Identify which cell holds the provided text, then report its [x, y] central coordinate. 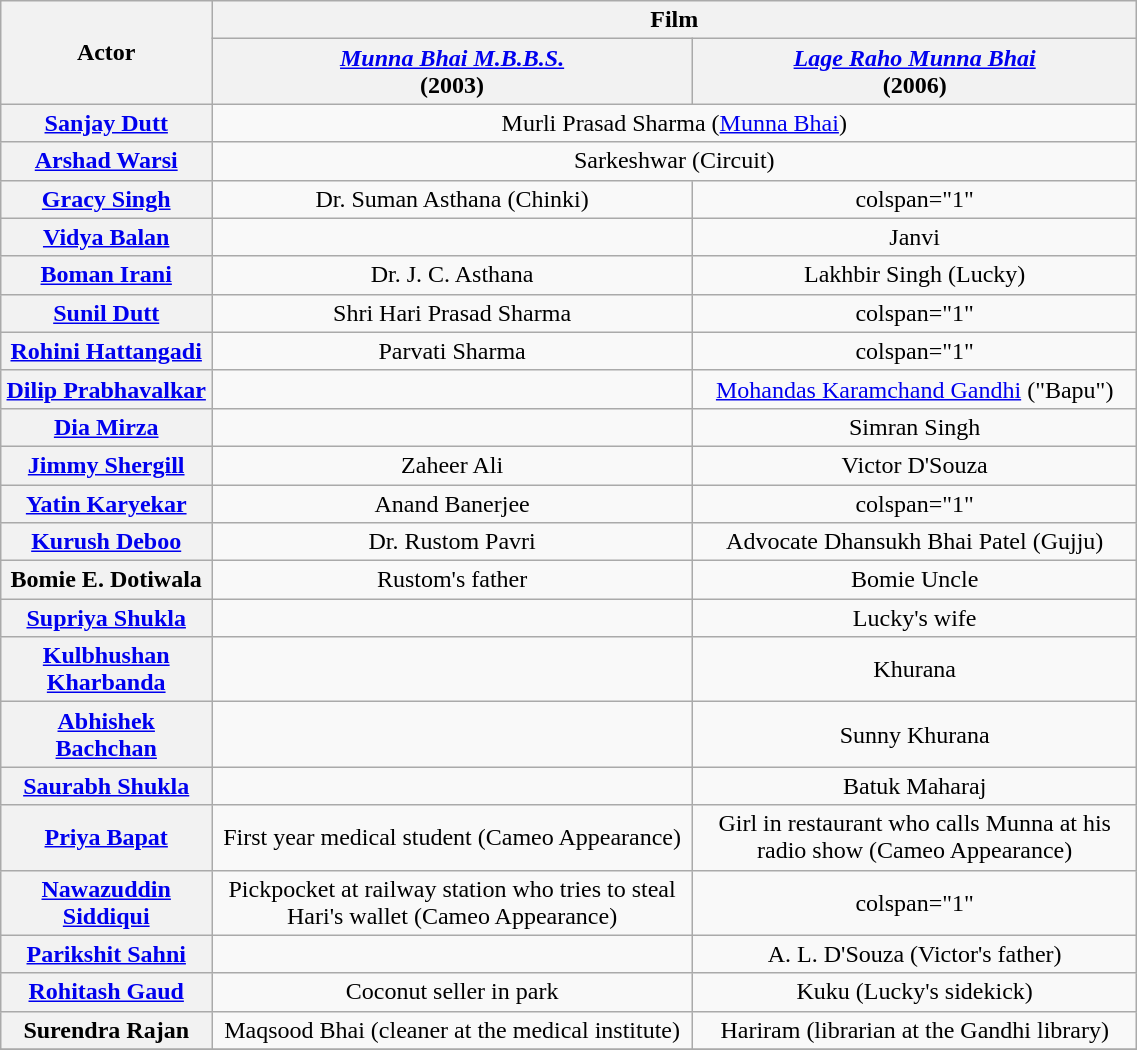
Mohandas Karamchand Gandhi ("Bapu") [915, 389]
Dr. Rustom Pavri [452, 542]
Rohitash Gaud [106, 992]
Munna Bhai M.B.B.S. (2003) [452, 72]
Shri Hari Prasad Sharma [452, 313]
Sarkeshwar (Circuit) [674, 161]
Sunny Khurana [915, 734]
Lage Raho Munna Bhai (2006) [915, 72]
Victor D'Souza [915, 465]
Khurana [915, 670]
A. L. D'Souza (Victor's father) [915, 954]
Nawazuddin Siddiqui [106, 902]
Gracy Singh [106, 199]
Pickpocket at railway station who tries to steal Hari's wallet (Cameo Appearance) [452, 902]
Kurush Deboo [106, 542]
Janvi [915, 237]
Abhishek Bachchan [106, 734]
Sunil Dutt [106, 313]
Vidya Balan [106, 237]
Lakhbir Singh (Lucky) [915, 275]
Bomie Uncle [915, 580]
Bomie E. Dotiwala [106, 580]
Parikshit Sahni [106, 954]
Lucky's wife [915, 618]
Film [674, 20]
Dr. Suman Asthana (Chinki) [452, 199]
Yatin Karyekar [106, 503]
Anand Banerjee [452, 503]
Rohini Hattangadi [106, 351]
Sanjay Dutt [106, 123]
Maqsood Bhai (cleaner at the medical institute) [452, 1030]
Simran Singh [915, 427]
Dia Mirza [106, 427]
Jimmy Shergill [106, 465]
Supriya Shukla [106, 618]
Actor [106, 52]
Arshad Warsi [106, 161]
Dr. J. C. Asthana [452, 275]
Girl in restaurant who calls Munna at his radio show (Cameo Appearance) [915, 838]
Murli Prasad Sharma (Munna Bhai) [674, 123]
Hariram (librarian at the Gandhi library) [915, 1030]
Kuku (Lucky's sidekick) [915, 992]
Batuk Maharaj [915, 786]
Surendra Rajan [106, 1030]
First year medical student (Cameo Appearance) [452, 838]
Rustom's father [452, 580]
Boman Irani [106, 275]
Advocate Dhansukh Bhai Patel (Gujju) [915, 542]
Dilip Prabhavalkar [106, 389]
Zaheer Ali [452, 465]
Parvati Sharma [452, 351]
Priya Bapat [106, 838]
Coconut seller in park [452, 992]
Kulbhushan Kharbanda [106, 670]
Saurabh Shukla [106, 786]
